Capture the cell that displays the provided text and extract its [x, y] central coordinate. 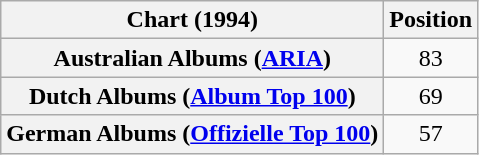
German Albums (Offizielle Top 100) [192, 134]
Chart (1994) [192, 20]
Position [431, 20]
69 [431, 96]
Australian Albums (ARIA) [192, 58]
83 [431, 58]
Dutch Albums (Album Top 100) [192, 96]
57 [431, 134]
